Find where the given text appears and provide that cell's center as [X, Y] coordinate. 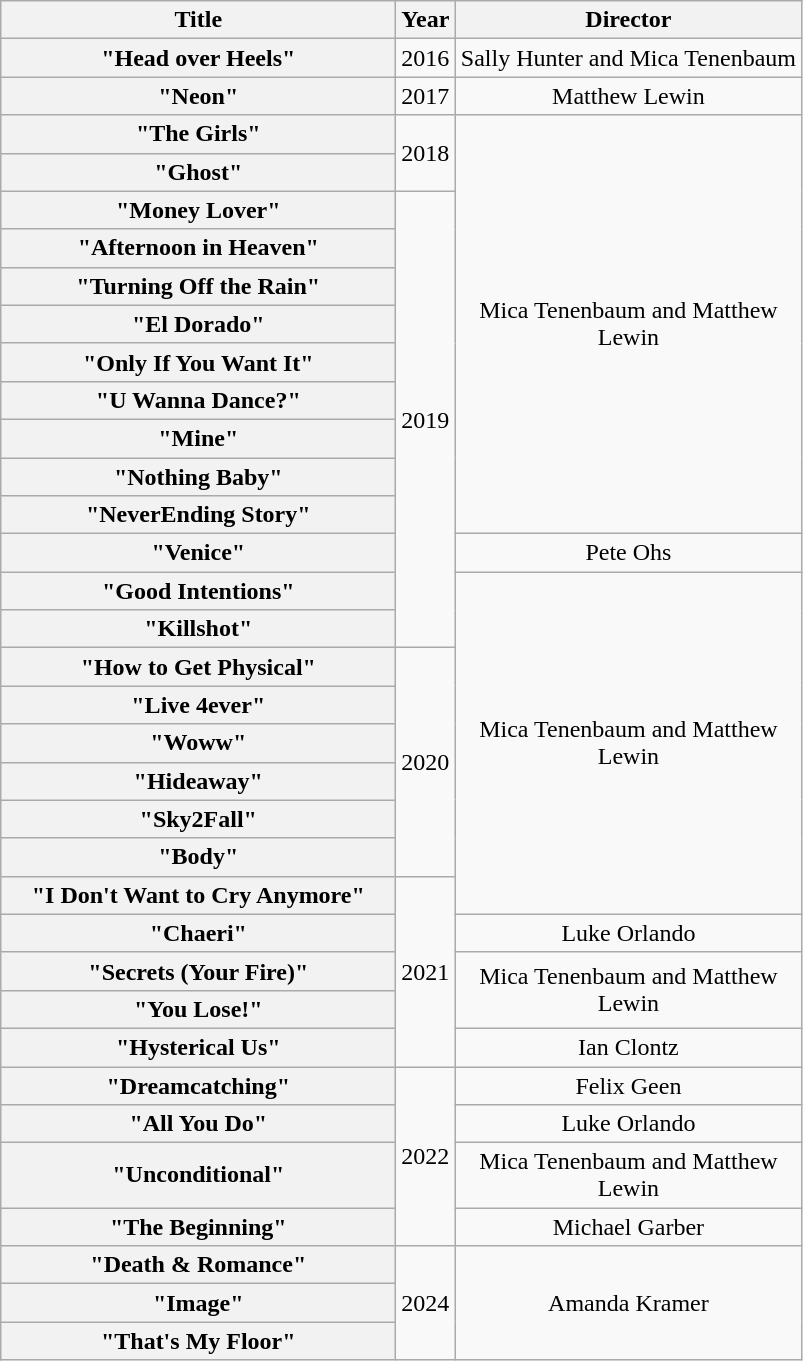
"Live 4ever" [198, 705]
"El Dorado" [198, 324]
"Afternoon in Heaven" [198, 248]
2016 [426, 58]
Title [198, 20]
"Hideaway" [198, 781]
"Dreamcatching" [198, 1085]
Amanda Kramer [628, 1303]
"Head over Heels" [198, 58]
"Secrets (Your Fire)" [198, 971]
"Woww" [198, 743]
"Ghost" [198, 172]
"Good Intentions" [198, 591]
Director [628, 20]
Felix Geen [628, 1085]
Year [426, 20]
"Venice" [198, 553]
"I Don't Want to Cry Anymore" [198, 895]
"You Lose!" [198, 1009]
"NeverEnding Story" [198, 515]
Matthew Lewin [628, 96]
"Nothing Baby" [198, 477]
"Body" [198, 857]
"All You Do" [198, 1124]
2017 [426, 96]
2022 [426, 1156]
"Image" [198, 1303]
Ian Clontz [628, 1047]
"That's My Floor" [198, 1341]
"Killshot" [198, 629]
"Mine" [198, 438]
"Sky2Fall" [198, 819]
2020 [426, 762]
2018 [426, 153]
"Unconditional" [198, 1176]
"Neon" [198, 96]
"U Wanna Dance?" [198, 400]
Pete Ohs [628, 553]
"The Beginning" [198, 1227]
"Turning Off the Rain" [198, 286]
"How to Get Physical" [198, 667]
"The Girls" [198, 134]
"Only If You Want It" [198, 362]
"Hysterical Us" [198, 1047]
"Death & Romance" [198, 1265]
2019 [426, 420]
"Money Lover" [198, 210]
2024 [426, 1303]
2021 [426, 971]
Sally Hunter and Mica Tenenbaum [628, 58]
"Chaeri" [198, 933]
Michael Garber [628, 1227]
